Identify which cell holds the provided text, then report its (X, Y) central coordinate. 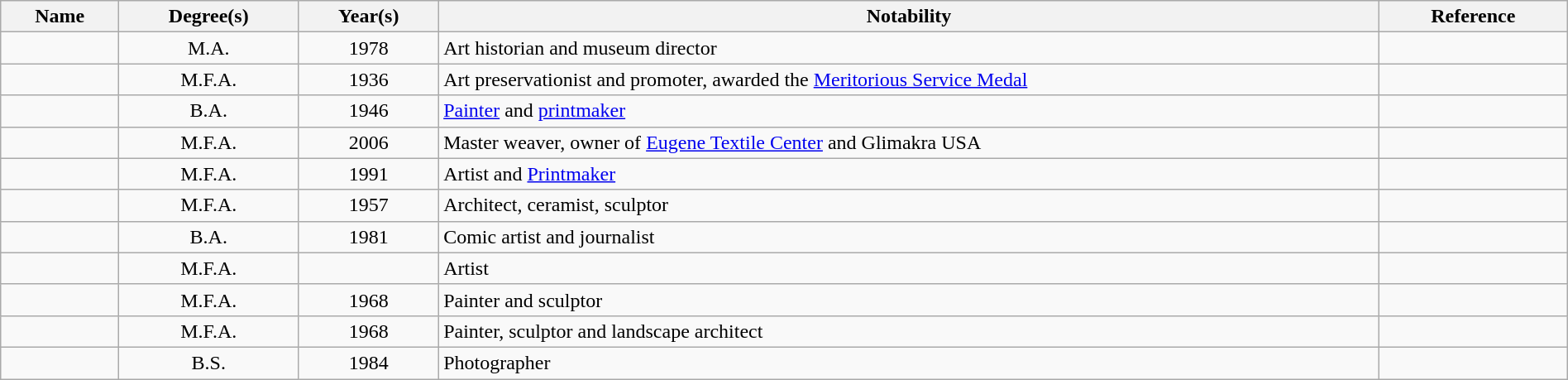
Art historian and museum director (910, 48)
1978 (369, 48)
Artist and Printmaker (910, 174)
1946 (369, 111)
Year(s) (369, 17)
M.A. (208, 48)
B.S. (208, 363)
Master weaver, owner of Eugene Textile Center and Glimakra USA (910, 142)
Painter and sculptor (910, 300)
1991 (369, 174)
1981 (369, 237)
1936 (369, 79)
Reference (1473, 17)
1957 (369, 205)
Painter and printmaker (910, 111)
Painter, sculptor and landscape architect (910, 331)
Artist (910, 268)
Name (60, 17)
Degree(s) (208, 17)
Comic artist and journalist (910, 237)
Photographer (910, 363)
1984 (369, 363)
Art preservationist and promoter, awarded the Meritorious Service Medal (910, 79)
Architect, ceramist, sculptor (910, 205)
Notability (910, 17)
2006 (369, 142)
